Find where the given text appears and provide that cell's center as (x, y) coordinate. 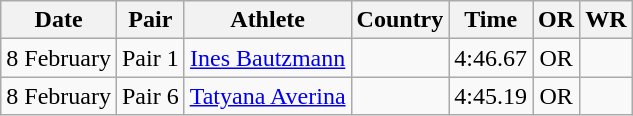
Pair (150, 20)
WR (606, 20)
Time (491, 20)
4:45.19 (491, 96)
Date (59, 20)
Tatyana Averina (268, 96)
Country (400, 20)
Athlete (268, 20)
Pair 1 (150, 58)
4:46.67 (491, 58)
Ines Bautzmann (268, 58)
Pair 6 (150, 96)
